Pinpoint the cell where the given text exists, returning its (x, y) midpoint coordinate. 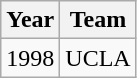
1998 (30, 58)
Year (30, 20)
UCLA (98, 58)
Team (98, 20)
